Scan for the cell matching the given text and deliver its (X, Y) coordinate at center. 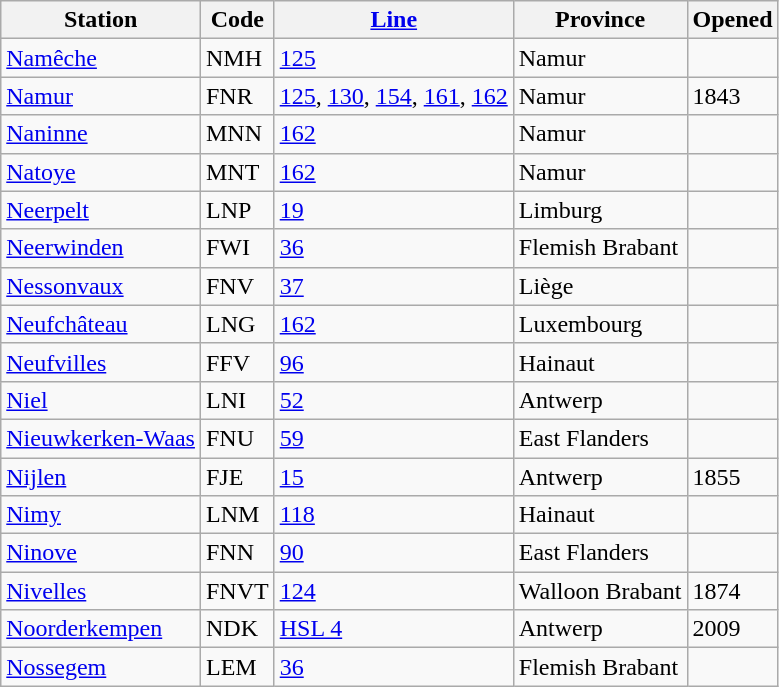
NMH (237, 58)
1855 (732, 477)
FNV (237, 286)
Nivelles (101, 591)
LNI (237, 400)
1874 (732, 591)
124 (394, 591)
Limburg (600, 210)
FNVT (237, 591)
Nimy (101, 515)
Neufchâteau (101, 324)
15 (394, 477)
Line (394, 20)
Station (101, 20)
Liège (600, 286)
Nossegem (101, 667)
Namêche (101, 58)
HSL 4 (394, 629)
Neufvilles (101, 362)
FJE (237, 477)
Nijlen (101, 477)
Nessonvaux (101, 286)
Noorderkempen (101, 629)
125, 130, 154, 161, 162 (394, 96)
Opened (732, 20)
LNM (237, 515)
Natoye (101, 172)
1843 (732, 96)
118 (394, 515)
Neerwinden (101, 248)
LNG (237, 324)
LNP (237, 210)
MNT (237, 172)
Walloon Brabant (600, 591)
Nieuwkerken-Waas (101, 438)
FFV (237, 362)
37 (394, 286)
96 (394, 362)
2009 (732, 629)
NDK (237, 629)
MNN (237, 134)
19 (394, 210)
59 (394, 438)
Ninove (101, 553)
FNU (237, 438)
FNN (237, 553)
LEM (237, 667)
Niel (101, 400)
FWI (237, 248)
Naninne (101, 134)
125 (394, 58)
90 (394, 553)
FNR (237, 96)
Luxembourg (600, 324)
52 (394, 400)
Code (237, 20)
Province (600, 20)
Neerpelt (101, 210)
